For the text-containing cell, return its midpoint in [X, Y] coordinate format. 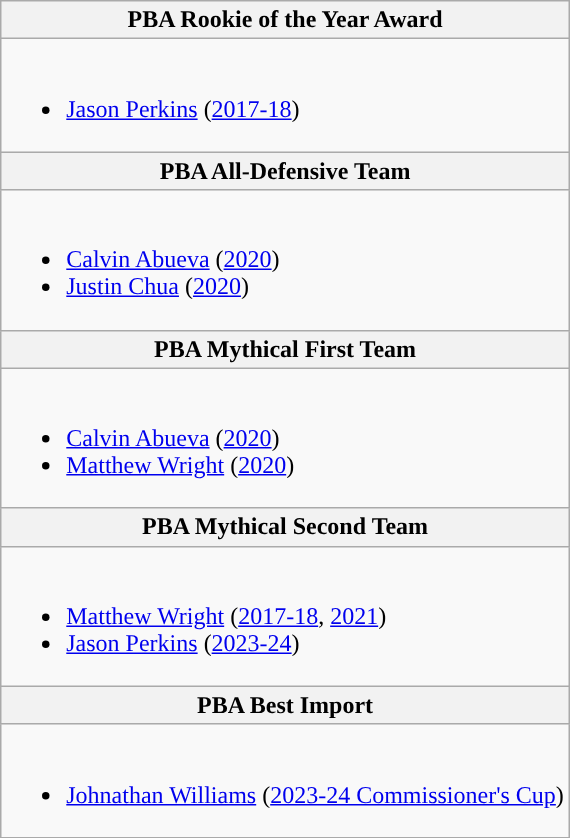
Calvin Abueva (2020)Matthew Wright (2020) [286, 438]
PBA All-Defensive Team [286, 171]
PBA Rookie of the Year Award [286, 20]
PBA Mythical First Team [286, 349]
Calvin Abueva (2020)Justin Chua (2020) [286, 260]
Johnathan Williams (2023-24 Commissioner's Cup) [286, 780]
Jason Perkins (2017-18) [286, 96]
PBA Best Import [286, 705]
PBA Mythical Second Team [286, 527]
Matthew Wright (2017-18, 2021)Jason Perkins (2023-24) [286, 616]
